Provide the [X, Y] coordinate of the cell's center where the given text is located.  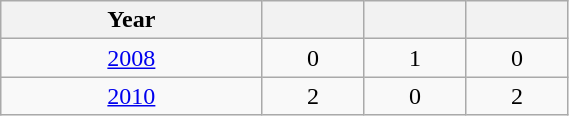
Year [132, 20]
2010 [132, 96]
2008 [132, 58]
1 [415, 58]
